Return the [x, y] coordinate for the center point of the cell that contains the specified text.  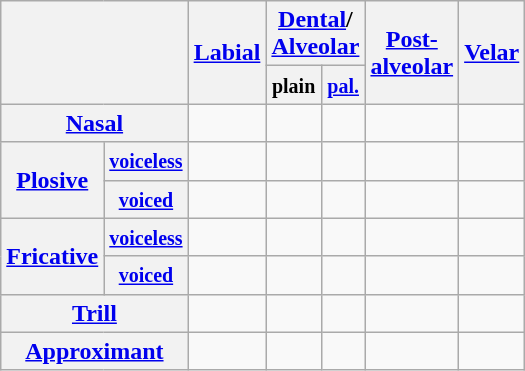
Velar [492, 52]
Trill [94, 313]
Dental/Alveolar [316, 34]
Nasal [94, 123]
pal. [343, 85]
Post-alveolar [412, 52]
Plosive [52, 180]
Labial [227, 52]
plain [294, 85]
Fricative [52, 256]
Approximant [94, 351]
